Output the (x, y) coordinate of the center of the cell containing the given text.  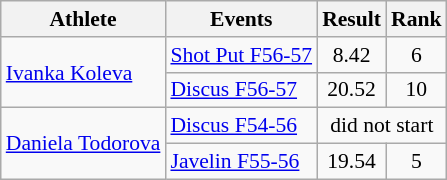
Discus F54-56 (241, 126)
Rank (416, 19)
6 (416, 55)
20.52 (352, 90)
Ivanka Koleva (84, 72)
Shot Put F56-57 (241, 55)
did not start (382, 126)
8.42 (352, 55)
10 (416, 90)
Events (241, 19)
Athlete (84, 19)
Discus F56-57 (241, 90)
19.54 (352, 162)
Daniela Todorova (84, 144)
5 (416, 162)
Javelin F55-56 (241, 162)
Result (352, 19)
